Provide the [x, y] coordinate of the cell's center where the given text is located.  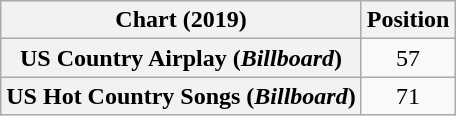
US Country Airplay (Billboard) [181, 58]
Chart (2019) [181, 20]
US Hot Country Songs (Billboard) [181, 96]
71 [408, 96]
57 [408, 58]
Position [408, 20]
